Identify which cell holds the provided text, then report its (x, y) central coordinate. 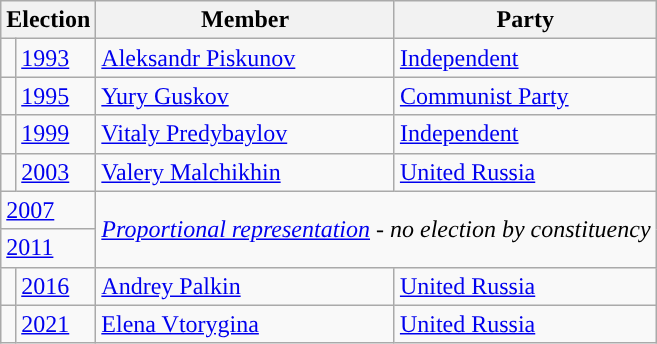
2011 (48, 248)
Member (246, 20)
Elena Vtorygina (246, 324)
Valery Malchikhin (246, 172)
Election (48, 20)
Vitaly Predybaylov (246, 134)
1993 (56, 58)
2003 (56, 172)
Communist Party (525, 96)
2021 (56, 324)
Proportional representation - no election by constituency (376, 229)
2007 (48, 210)
1995 (56, 96)
2016 (56, 286)
1999 (56, 134)
Yury Guskov (246, 96)
Aleksandr Piskunov (246, 58)
Party (525, 20)
Andrey Palkin (246, 286)
